Extract the (x, y) coordinate from the center of the cell holding the provided text.  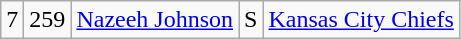
S (251, 20)
7 (12, 20)
259 (48, 20)
Kansas City Chiefs (361, 20)
Nazeeh Johnson (155, 20)
